Find where the given text appears and provide that cell's center as [X, Y] coordinate. 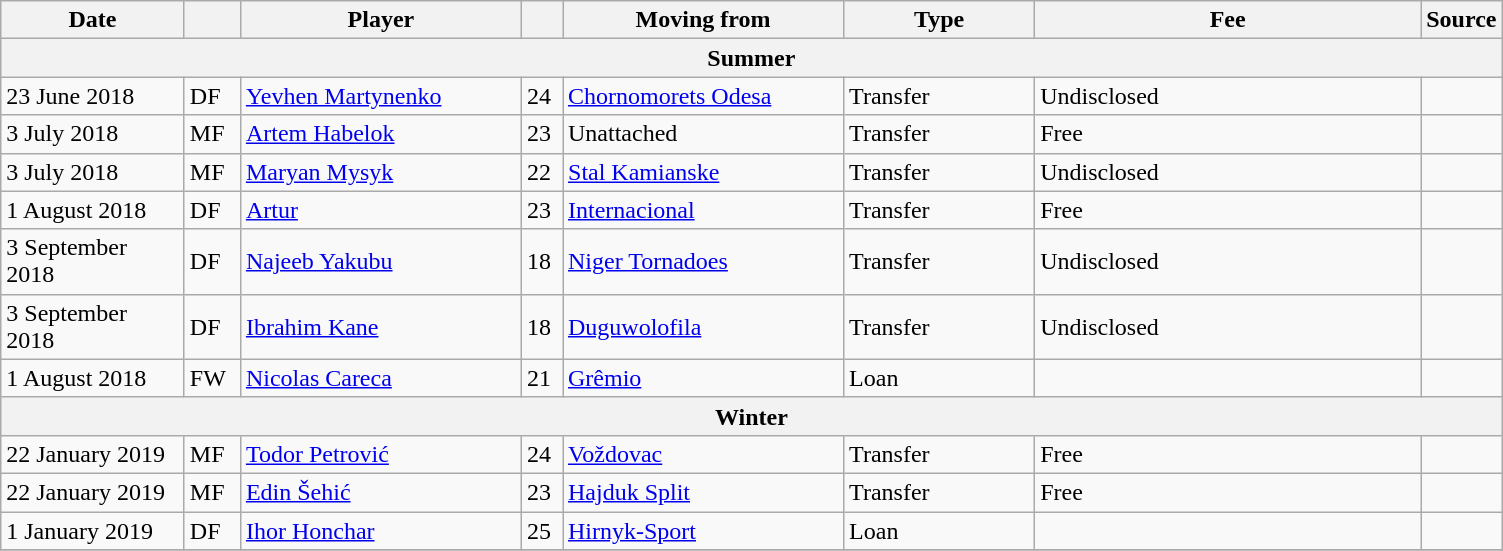
22 [542, 172]
Moving from [702, 20]
Todor Petrović [380, 454]
Duguwolofila [702, 326]
Nicolas Careca [380, 378]
Stal Kamianske [702, 172]
Yevhen Martynenko [380, 96]
25 [542, 531]
Chornomorets Odesa [702, 96]
Type [940, 20]
Voždovac [702, 454]
Unattached [702, 134]
Artur [380, 210]
Artem Habelok [380, 134]
Maryan Mysyk [380, 172]
FW [212, 378]
Ibrahim Kane [380, 326]
Najeeb Yakubu [380, 262]
Fee [1228, 20]
Internacional [702, 210]
1 January 2019 [93, 531]
21 [542, 378]
23 June 2018 [93, 96]
Edin Šehić [380, 492]
Player [380, 20]
Source [1462, 20]
Ihor Honchar [380, 531]
Grêmio [702, 378]
Date [93, 20]
Hajduk Split [702, 492]
Winter [752, 416]
Hirnyk-Sport [702, 531]
Niger Tornadoes [702, 262]
Summer [752, 58]
